Locate the cell with the specified text and output its (X, Y) center coordinate. 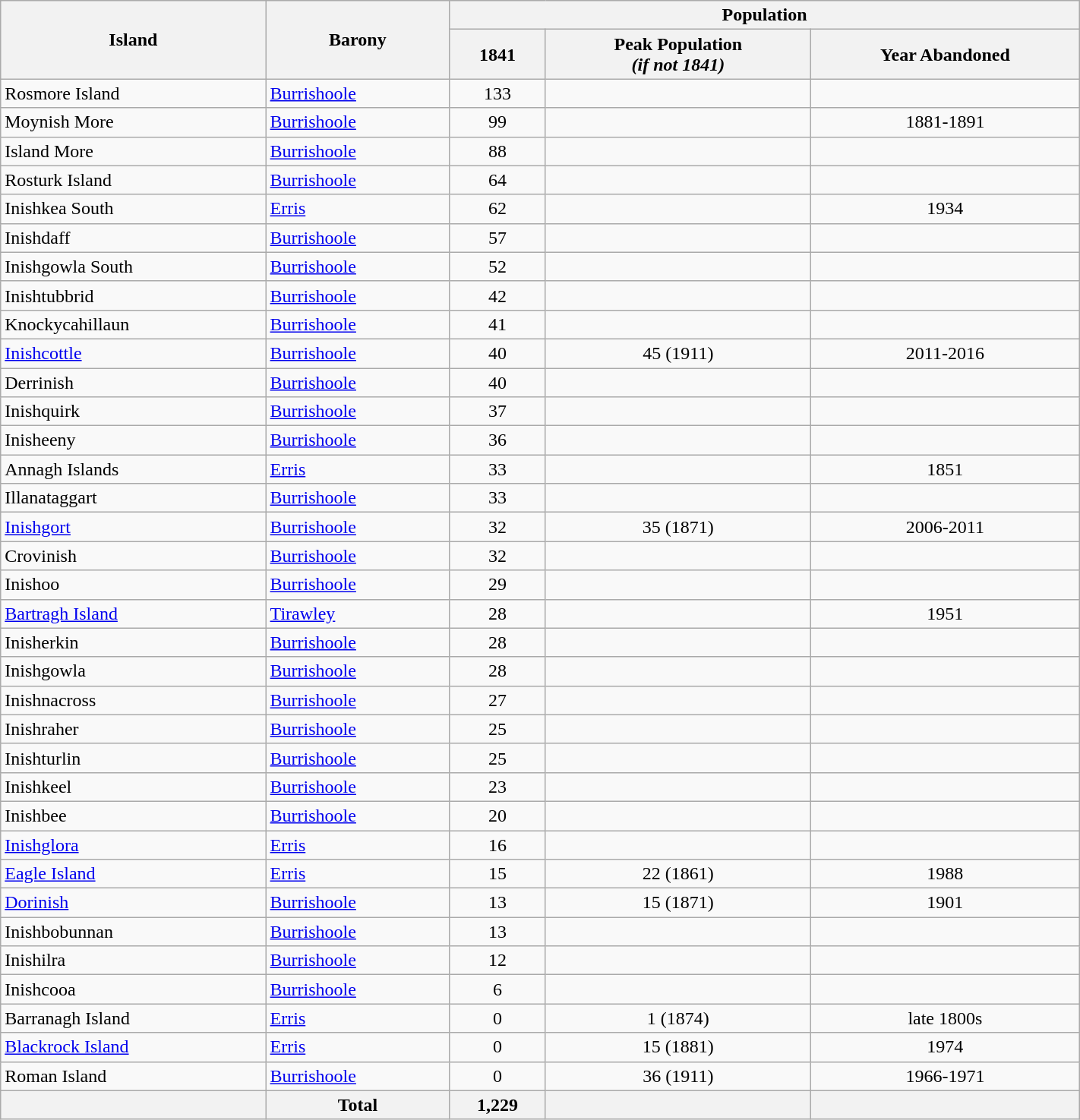
Rosmore Island (134, 93)
Derrinish (134, 382)
Inishtubbrid (134, 295)
20 (497, 816)
2006-2011 (946, 527)
Population (765, 15)
Illanataggart (134, 498)
99 (497, 122)
Roman Island (134, 1076)
Rosturk Island (134, 180)
27 (497, 700)
Knockycahillaun (134, 324)
Inishgort (134, 527)
62 (497, 209)
Inisherkin (134, 642)
37 (497, 412)
36 (1911) (677, 1076)
22 (1861) (677, 874)
Blackrock Island (134, 1047)
Dorinish (134, 903)
Crovinish (134, 556)
1901 (946, 903)
45 (1911) (677, 353)
12 (497, 961)
1,229 (497, 1105)
41 (497, 324)
1881-1891 (946, 122)
15 (1871) (677, 903)
Moynish More (134, 122)
15 (1881) (677, 1047)
Inishglora (134, 845)
1988 (946, 874)
Inishbobunnan (134, 932)
Inishcottle (134, 353)
1841 (497, 55)
57 (497, 238)
88 (497, 151)
133 (497, 93)
Inishquirk (134, 412)
Barony (358, 39)
1 (1874) (677, 1018)
36 (497, 440)
1974 (946, 1047)
Inishraher (134, 729)
Inisheeny (134, 440)
Inishgowla South (134, 267)
Barranagh Island (134, 1018)
2011-2016 (946, 353)
Eagle Island (134, 874)
Inishturlin (134, 758)
35 (1871) (677, 527)
52 (497, 267)
Inishilra (134, 961)
Year Abandoned (946, 55)
Inishkeel (134, 787)
Island (134, 39)
1966-1971 (946, 1076)
16 (497, 845)
Inishoo (134, 585)
42 (497, 295)
1851 (946, 469)
Inishbee (134, 816)
23 (497, 787)
Island More (134, 151)
Inishdaff (134, 238)
Bartragh Island (134, 614)
6 (497, 989)
late 1800s (946, 1018)
64 (497, 180)
Total (358, 1105)
15 (497, 874)
Inishcooa (134, 989)
1951 (946, 614)
Peak Population (if not 1841) (677, 55)
1934 (946, 209)
Inishgowla (134, 671)
Annagh Islands (134, 469)
Tirawley (358, 614)
Inishnacross (134, 700)
Inishkea South (134, 209)
29 (497, 585)
